Scan for the cell matching the given text and deliver its [X, Y] coordinate at center. 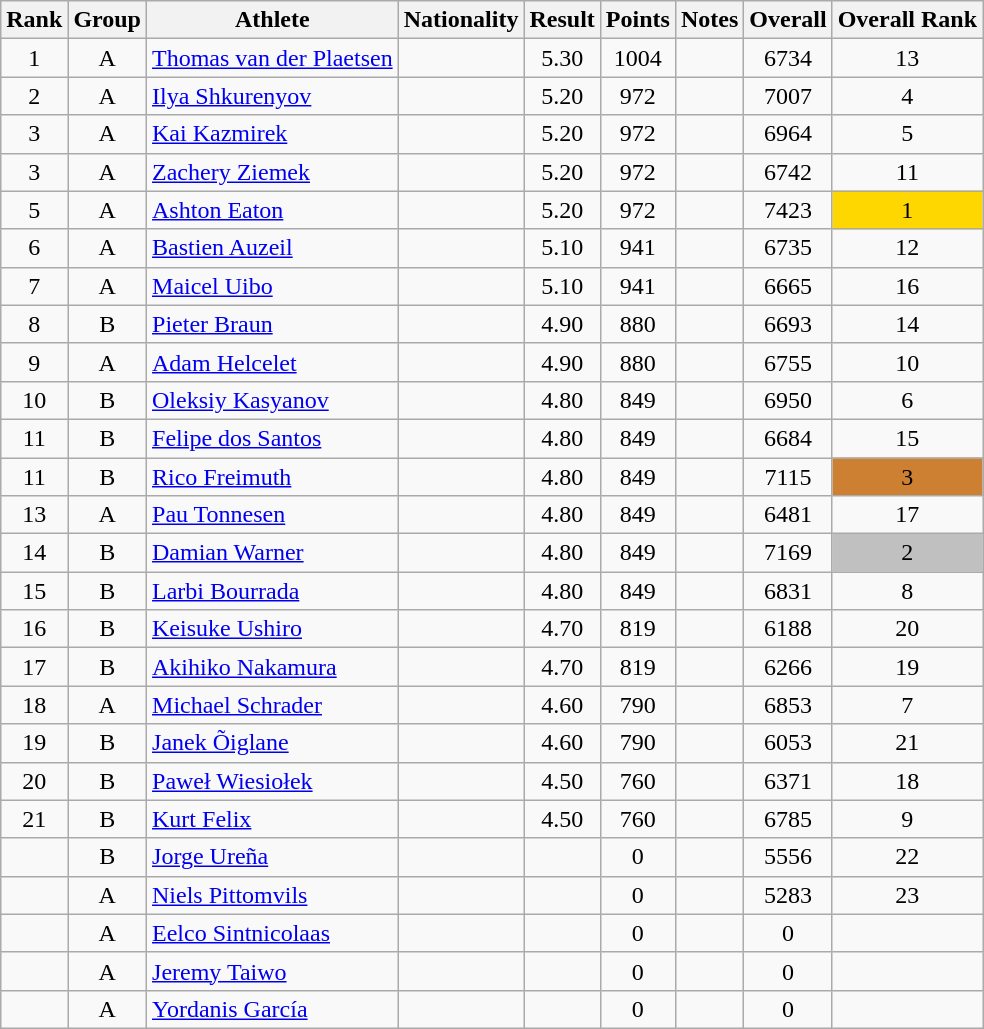
Felipe dos Santos [273, 438]
Niels Pittomvils [273, 895]
23 [907, 895]
6734 [788, 58]
Pau Tonnesen [273, 515]
5.30 [562, 58]
Notes [709, 20]
Group [108, 20]
Akihiko Nakamura [273, 667]
Oleksiy Kasyanov [273, 400]
5556 [788, 857]
6053 [788, 743]
Ilya Shkurenyov [273, 96]
Thomas van der Plaetsen [273, 58]
5283 [788, 895]
Jorge Ureña [273, 857]
Overall Rank [907, 20]
6481 [788, 515]
Kurt Felix [273, 819]
Ashton Eaton [273, 210]
Points [638, 20]
Maicel Uibo [273, 286]
6735 [788, 248]
7007 [788, 96]
Bastien Auzeil [273, 248]
Athlete [273, 20]
Rico Freimuth [273, 477]
Damian Warner [273, 553]
6785 [788, 819]
6371 [788, 781]
12 [907, 248]
6665 [788, 286]
Kai Kazmirek [273, 134]
Adam Helcelet [273, 362]
Overall [788, 20]
Paweł Wiesiołek [273, 781]
Larbi Bourrada [273, 591]
Zachery Ziemek [273, 172]
Nationality [461, 20]
Pieter Braun [273, 324]
6755 [788, 362]
6742 [788, 172]
7169 [788, 553]
6266 [788, 667]
7423 [788, 210]
6853 [788, 705]
Rank [34, 20]
6950 [788, 400]
7115 [788, 477]
Jeremy Taiwo [273, 971]
Yordanis García [273, 1009]
4 [907, 96]
Michael Schrader [273, 705]
Keisuke Ushiro [273, 629]
6831 [788, 591]
22 [907, 857]
6684 [788, 438]
Result [562, 20]
6964 [788, 134]
Eelco Sintnicolaas [273, 933]
Janek Õiglane [273, 743]
1004 [638, 58]
6693 [788, 324]
6188 [788, 629]
